Locate the cell with the specified text and output its [x, y] center coordinate. 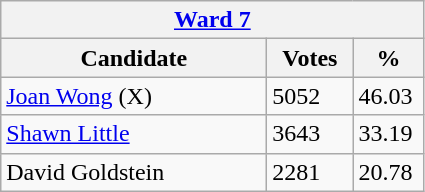
Candidate [134, 58]
Ward 7 [212, 20]
Votes [310, 58]
33.19 [388, 134]
Shawn Little [134, 134]
David Goldstein [134, 172]
46.03 [388, 96]
20.78 [388, 172]
% [388, 58]
2281 [310, 172]
Joan Wong (X) [134, 96]
5052 [310, 96]
3643 [310, 134]
